Provide the (X, Y) coordinate of the cell's center where the given text is located.  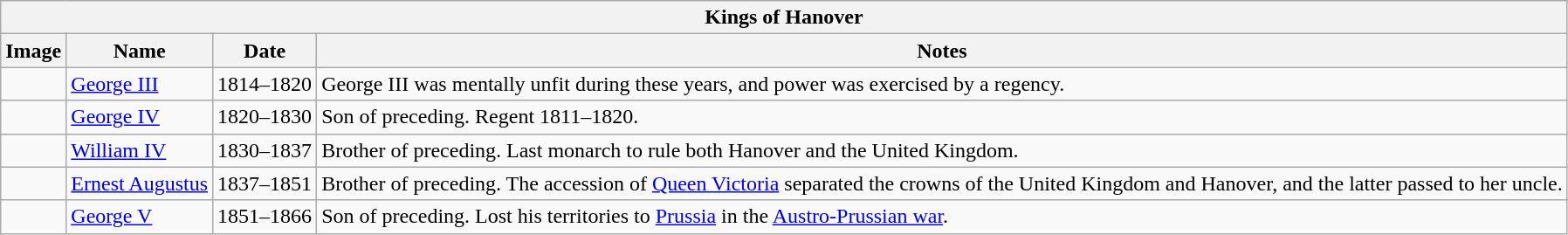
Date (265, 51)
Son of preceding. Regent 1811–1820. (943, 117)
Brother of preceding. The accession of Queen Victoria separated the crowns of the United Kingdom and Hanover, and the latter passed to her uncle. (943, 183)
George V (140, 217)
1814–1820 (265, 84)
1851–1866 (265, 217)
Ernest Augustus (140, 183)
William IV (140, 150)
Kings of Hanover (784, 17)
1820–1830 (265, 117)
Son of preceding. Lost his territories to Prussia in the Austro-Prussian war. (943, 217)
Name (140, 51)
Brother of preceding. Last monarch to rule both Hanover and the United Kingdom. (943, 150)
1830–1837 (265, 150)
Image (33, 51)
Notes (943, 51)
George III was mentally unfit during these years, and power was exercised by a regency. (943, 84)
1837–1851 (265, 183)
George IV (140, 117)
George III (140, 84)
